Scan for the cell matching the given text and deliver its (X, Y) coordinate at center. 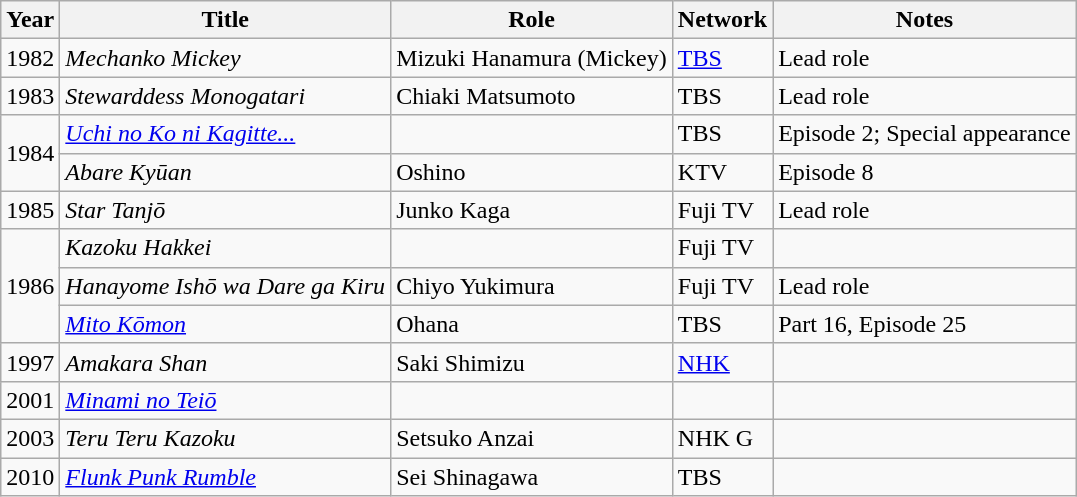
Sei Shinagawa (532, 477)
2001 (30, 400)
Network (722, 20)
Ohana (532, 324)
1982 (30, 58)
Mechanko Mickey (226, 58)
Chiyo Yukimura (532, 286)
1997 (30, 362)
Setsuko Anzai (532, 438)
Mizuki Hanamura (Mickey) (532, 58)
Teru Teru Kazoku (226, 438)
Chiaki Matsumoto (532, 96)
Uchi no Ko ni Kagitte... (226, 134)
Amakara Shan (226, 362)
1986 (30, 286)
Hanayome Ishō wa Dare ga Kiru (226, 286)
Year (30, 20)
KTV (722, 172)
NHK (722, 362)
Mito Kōmon (226, 324)
Title (226, 20)
Oshino (532, 172)
Part 16, Episode 25 (925, 324)
Kazoku Hakkei (226, 248)
Minami no Teiō (226, 400)
Role (532, 20)
1985 (30, 210)
Flunk Punk Rumble (226, 477)
Saki Shimizu (532, 362)
Junko Kaga (532, 210)
Stewarddess Monogatari (226, 96)
Notes (925, 20)
2003 (30, 438)
Episode 8 (925, 172)
Abare Kyūan (226, 172)
2010 (30, 477)
Star Tanjō (226, 210)
1984 (30, 153)
1983 (30, 96)
Episode 2; Special appearance (925, 134)
NHK G (722, 438)
